Detect which cell encompasses the target text, then output its [X, Y] center coordinate. 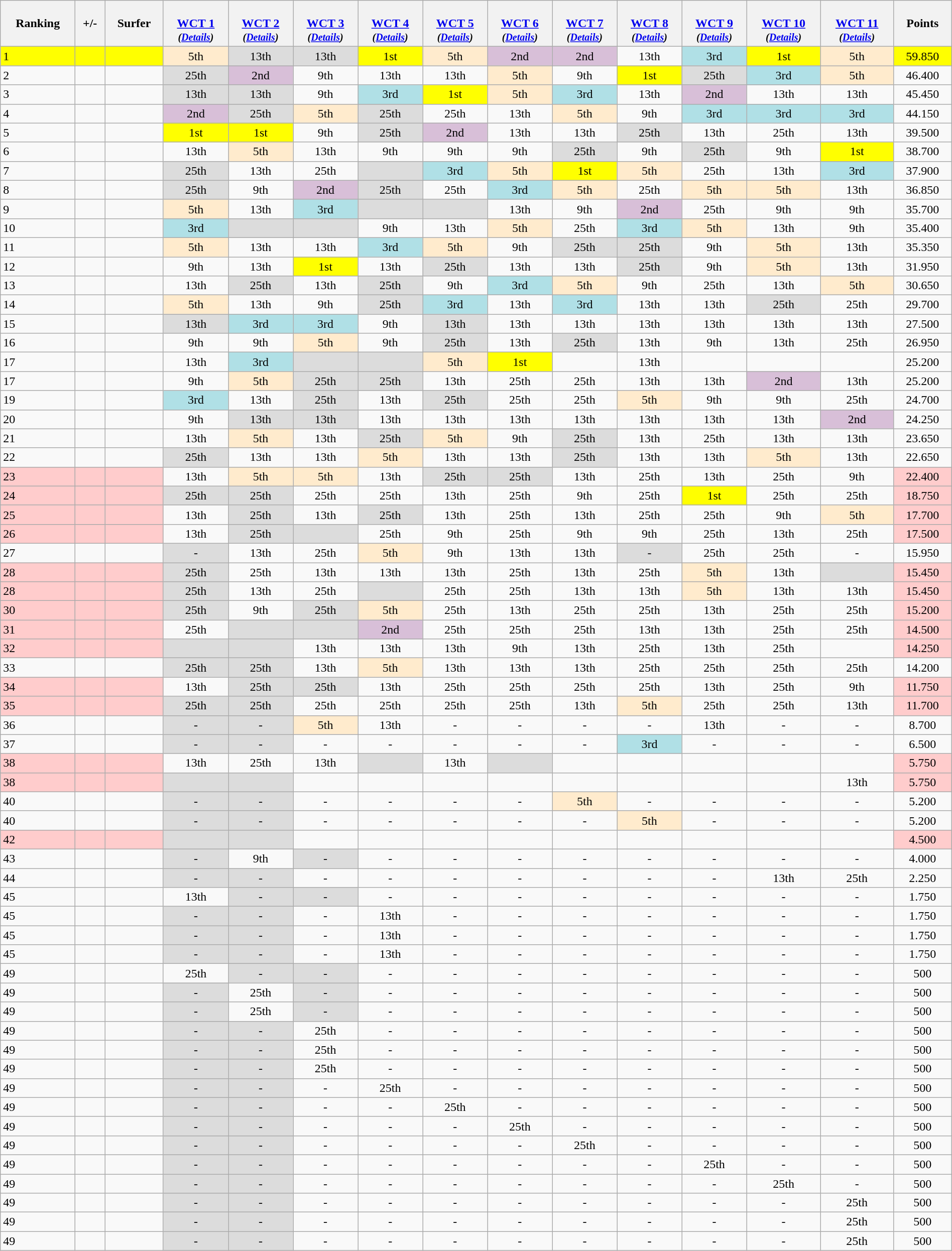
30.650 [922, 286]
13 [38, 286]
6 [38, 152]
21 [38, 438]
25 [38, 515]
8 [38, 190]
WCT 8 (Details) [650, 24]
27 [38, 553]
WCT 6 (Details) [520, 24]
23.650 [922, 438]
Ranking [38, 24]
34 [38, 687]
35.400 [922, 228]
10 [38, 228]
43 [38, 858]
2.250 [922, 878]
26 [38, 534]
22.400 [922, 476]
14 [38, 305]
30 [38, 610]
14.500 [922, 630]
18.750 [922, 495]
2 [38, 75]
WCT 11 (Details) [857, 24]
38.700 [922, 152]
WCT 5 (Details) [455, 24]
26.950 [922, 343]
23 [38, 476]
31.950 [922, 267]
36 [38, 725]
WCT 9 (Details) [714, 24]
33 [38, 668]
35.350 [922, 247]
20 [38, 419]
WCT 2 (Details) [260, 24]
Surfer [135, 24]
11.700 [922, 706]
5 [38, 133]
31 [38, 630]
22 [38, 457]
24 [38, 495]
+/- [90, 24]
WCT 4 (Details) [391, 24]
11.750 [922, 687]
44 [38, 878]
35 [38, 706]
44.150 [922, 113]
17.500 [922, 534]
WCT 7 (Details) [584, 24]
19 [38, 400]
37 [38, 744]
WCT 1 (Details) [196, 24]
29.700 [922, 305]
17.700 [922, 515]
3 [38, 94]
39.500 [922, 133]
16 [38, 343]
59.850 [922, 56]
WCT 3 (Details) [325, 24]
27.500 [922, 324]
8.700 [922, 725]
37.900 [922, 171]
42 [38, 839]
46.400 [922, 75]
22.650 [922, 457]
9 [38, 209]
1 [38, 56]
7 [38, 171]
6.500 [922, 744]
4.000 [922, 858]
15.200 [922, 610]
14.250 [922, 649]
14.200 [922, 668]
11 [38, 247]
WCT 10 (Details) [783, 24]
12 [38, 267]
4.500 [922, 839]
Points [922, 24]
24.700 [922, 400]
15 [38, 324]
32 [38, 649]
24.250 [922, 419]
4 [38, 113]
35.700 [922, 209]
15.950 [922, 553]
36.850 [922, 190]
45.450 [922, 94]
